Find where the given text appears and provide that cell's center as [x, y] coordinate. 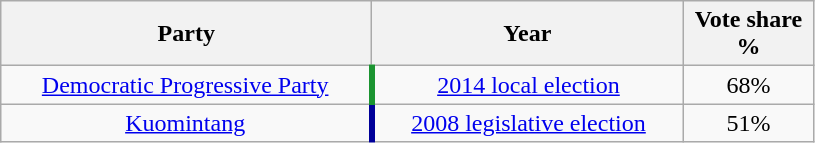
Kuomintang [186, 123]
2008 legislative election [528, 123]
51% [748, 123]
Year [528, 34]
2014 local election [528, 85]
Democratic Progressive Party [186, 85]
68% [748, 85]
Vote share % [748, 34]
Party [186, 34]
